Output the (X, Y) coordinate of the center of the cell containing the given text.  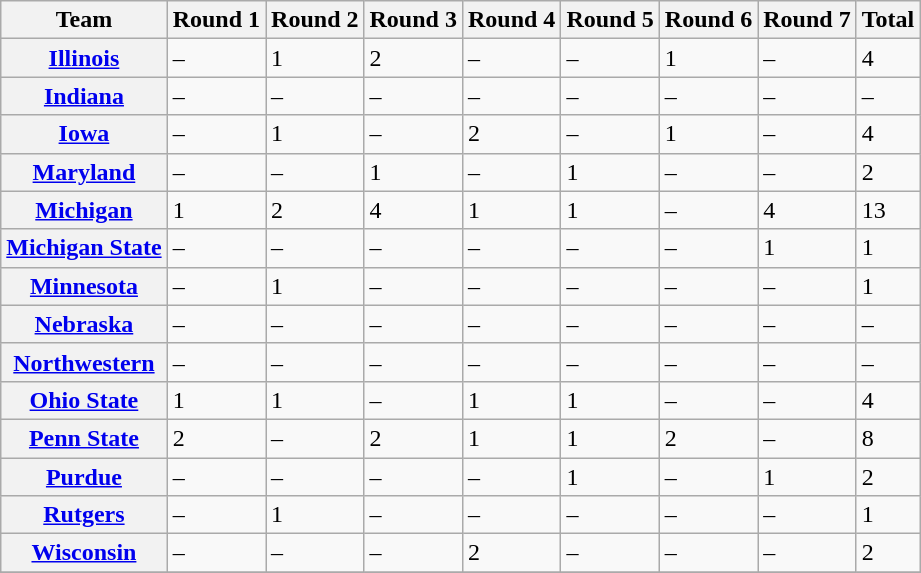
Round 5 (610, 20)
Round 3 (413, 20)
Round 7 (807, 20)
Illinois (84, 58)
Round 2 (315, 20)
Michigan (84, 210)
Round 4 (511, 20)
Indiana (84, 96)
Iowa (84, 134)
Round 1 (216, 20)
Team (84, 20)
Purdue (84, 477)
Rutgers (84, 515)
Wisconsin (84, 553)
Minnesota (84, 286)
Nebraska (84, 324)
Total (888, 20)
13 (888, 210)
Penn State (84, 438)
Northwestern (84, 362)
8 (888, 438)
Maryland (84, 172)
Round 6 (708, 20)
Michigan State (84, 248)
Ohio State (84, 400)
